Capture the cell that displays the provided text and extract its (x, y) central coordinate. 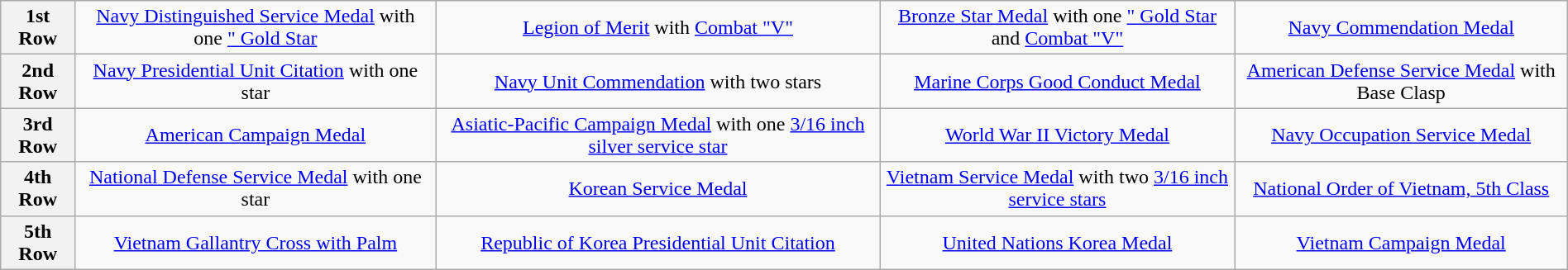
5th Row (38, 243)
Bronze Star Medal with one " Gold Star and Combat "V" (1057, 28)
Vietnam Gallantry Cross with Palm (256, 243)
World War II Victory Medal (1057, 135)
Navy Occupation Service Medal (1401, 135)
Korean Service Medal (658, 188)
United Nations Korea Medal (1057, 243)
Marine Corps Good Conduct Medal (1057, 81)
National Defense Service Medal with one star (256, 188)
Legion of Merit with Combat "V" (658, 28)
Vietnam Campaign Medal (1401, 243)
Navy Unit Commendation with two stars (658, 81)
Navy Presidential Unit Citation with one star (256, 81)
Navy Distinguished Service Medal with one " Gold Star (256, 28)
American Campaign Medal (256, 135)
National Order of Vietnam, 5th Class (1401, 188)
Vietnam Service Medal with two 3/16 inch service stars (1057, 188)
1st Row (38, 28)
Asiatic-Pacific Campaign Medal with one 3/16 inch silver service star (658, 135)
4th Row (38, 188)
Navy Commendation Medal (1401, 28)
3rd Row (38, 135)
2nd Row (38, 81)
Republic of Korea Presidential Unit Citation (658, 243)
American Defense Service Medal with Base Clasp (1401, 81)
